Locate the cell with the specified text and output its (x, y) center coordinate. 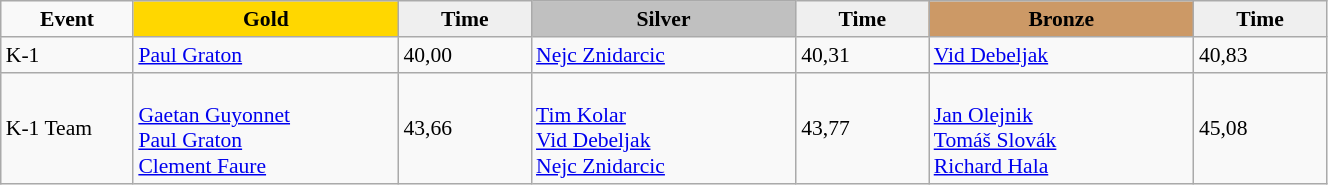
Vid Debeljak (1062, 55)
Nejc Znidarcic (664, 55)
Tim KolarVid DebeljakNejc Znidarcic (664, 128)
K-1 Team (68, 128)
Event (68, 19)
43,77 (862, 128)
Gaetan GuyonnetPaul GratonClement Faure (266, 128)
40,00 (464, 55)
Silver (664, 19)
Bronze (1062, 19)
43,66 (464, 128)
40,83 (1260, 55)
Gold (266, 19)
45,08 (1260, 128)
Jan OlejnikTomáš SlovákRichard Hala (1062, 128)
40,31 (862, 55)
K-1 (68, 55)
Paul Graton (266, 55)
